Scan for the cell matching the given text and deliver its (X, Y) coordinate at center. 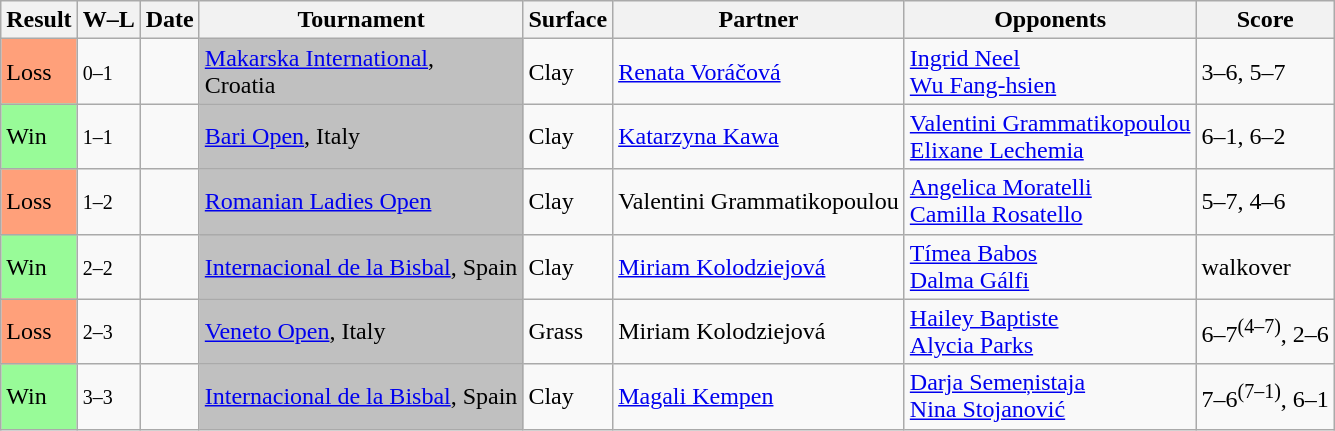
Tímea Babos Dalma Gálfi (1050, 266)
Opponents (1050, 20)
Makarska International, Croatia (361, 72)
Valentini Grammatikopoulou (759, 202)
1–2 (108, 202)
0–1 (108, 72)
3–3 (108, 396)
Grass (568, 332)
Ingrid Neel Wu Fang-hsien (1050, 72)
Score (1265, 20)
walkover (1265, 266)
2–3 (108, 332)
Magali Kempen (759, 396)
Date (170, 20)
Tournament (361, 20)
Bari Open, Italy (361, 136)
6–1, 6–2 (1265, 136)
3–6, 5–7 (1265, 72)
Renata Voráčová (759, 72)
6–7(4–7), 2–6 (1265, 332)
Partner (759, 20)
5–7, 4–6 (1265, 202)
1–1 (108, 136)
2–2 (108, 266)
Valentini Grammatikopoulou Elixane Lechemia (1050, 136)
Angelica Moratelli Camilla Rosatello (1050, 202)
Surface (568, 20)
Hailey Baptiste Alycia Parks (1050, 332)
7–6(7–1), 6–1 (1265, 396)
Darja Semeņistaja Nina Stojanović (1050, 396)
Katarzyna Kawa (759, 136)
Romanian Ladies Open (361, 202)
W–L (108, 20)
Veneto Open, Italy (361, 332)
Result (39, 20)
